Search for the cell housing the specified text and yield its [X, Y] center coordinate. 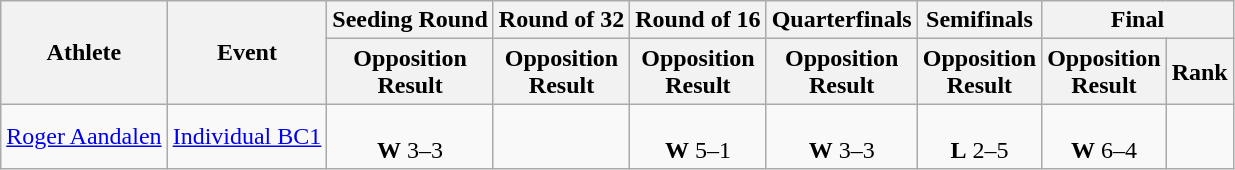
L 2–5 [979, 136]
Quarterfinals [842, 20]
Rank [1200, 72]
Round of 16 [698, 20]
Semifinals [979, 20]
Event [247, 52]
W 6–4 [1104, 136]
Athlete [84, 52]
W 5–1 [698, 136]
Final [1138, 20]
Roger Aandalen [84, 136]
Seeding Round [410, 20]
Round of 32 [561, 20]
Individual BC1 [247, 136]
